Output the (X, Y) coordinate of the center of the cell containing the given text.  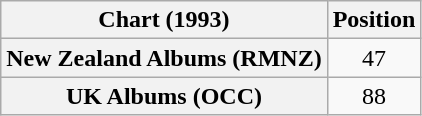
88 (374, 96)
Position (374, 20)
Chart (1993) (164, 20)
UK Albums (OCC) (164, 96)
New Zealand Albums (RMNZ) (164, 58)
47 (374, 58)
